Scan for the cell matching the given text and deliver its (X, Y) coordinate at center. 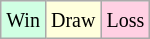
Loss (126, 20)
Draw (72, 20)
Win (24, 20)
